Output the [X, Y] coordinate of the center of the cell containing the given text.  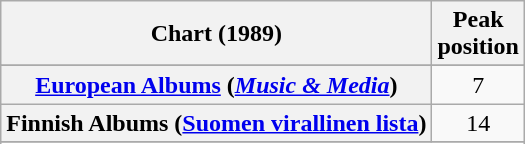
7 [478, 85]
14 [478, 123]
European Albums (Music & Media) [216, 85]
Finnish Albums (Suomen virallinen lista) [216, 123]
Peakposition [478, 34]
Chart (1989) [216, 34]
